Find where the given text appears and provide that cell's center as [x, y] coordinate. 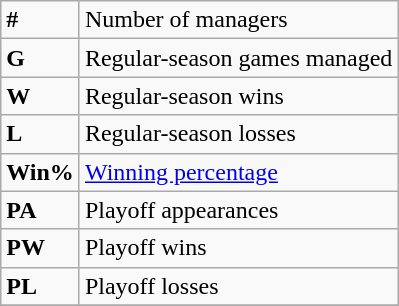
PL [40, 286]
PW [40, 248]
Playoff wins [238, 248]
Win% [40, 172]
Number of managers [238, 20]
Playoff appearances [238, 210]
W [40, 96]
G [40, 58]
Regular-season wins [238, 96]
L [40, 134]
Regular-season losses [238, 134]
# [40, 20]
Regular-season games managed [238, 58]
Winning percentage [238, 172]
PA [40, 210]
Playoff losses [238, 286]
